Output the (x, y) coordinate of the center of the cell containing the given text.  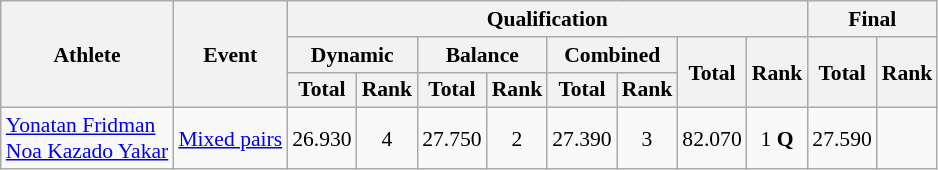
82.070 (712, 138)
Combined (612, 55)
Yonatan FridmanNoa Kazado Yakar (88, 138)
27.750 (452, 138)
26.930 (322, 138)
Athlete (88, 54)
27.390 (582, 138)
Balance (482, 55)
Final (872, 19)
Qualification (547, 19)
2 (518, 138)
Event (230, 54)
Mixed pairs (230, 138)
4 (388, 138)
3 (648, 138)
1 Q (778, 138)
Dynamic (352, 55)
27.590 (842, 138)
